For the text-containing cell, return its midpoint in (X, Y) coordinate format. 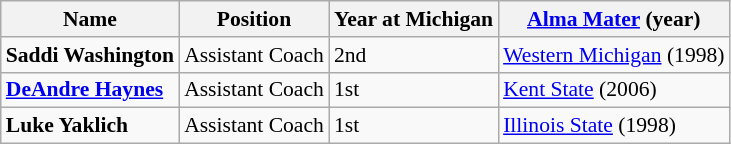
DeAndre Haynes (90, 90)
Western Michigan (1998) (614, 55)
Saddi Washington (90, 55)
Alma Mater (year) (614, 19)
Year at Michigan (414, 19)
Luke Yaklich (90, 126)
Name (90, 19)
2nd (414, 55)
Position (254, 19)
Illinois State (1998) (614, 126)
Kent State (2006) (614, 90)
